Identify which cell holds the provided text, then report its (X, Y) central coordinate. 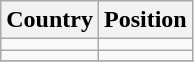
Country (50, 20)
Position (145, 20)
